For the text-containing cell, return its midpoint in [x, y] coordinate format. 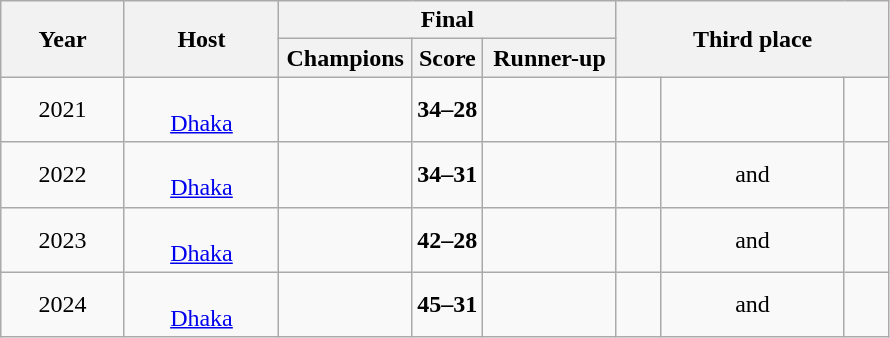
34–31 [448, 174]
2022 [63, 174]
Year [63, 39]
2023 [63, 240]
2021 [63, 110]
42–28 [448, 240]
34–28 [448, 110]
45–31 [448, 304]
Final [448, 20]
Third place [752, 39]
Score [448, 58]
Champions [346, 58]
Host [201, 39]
Runner-up [550, 58]
2024 [63, 304]
